Find where the given text appears and provide that cell's center as [x, y] coordinate. 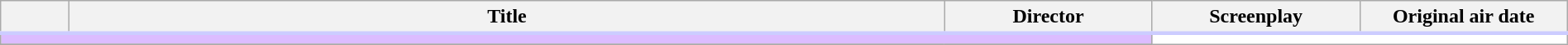
Screenplay [1255, 17]
Title [507, 17]
Original air date [1464, 17]
Director [1049, 17]
